Return the (x, y) coordinate for the center point of the cell that contains the specified text.  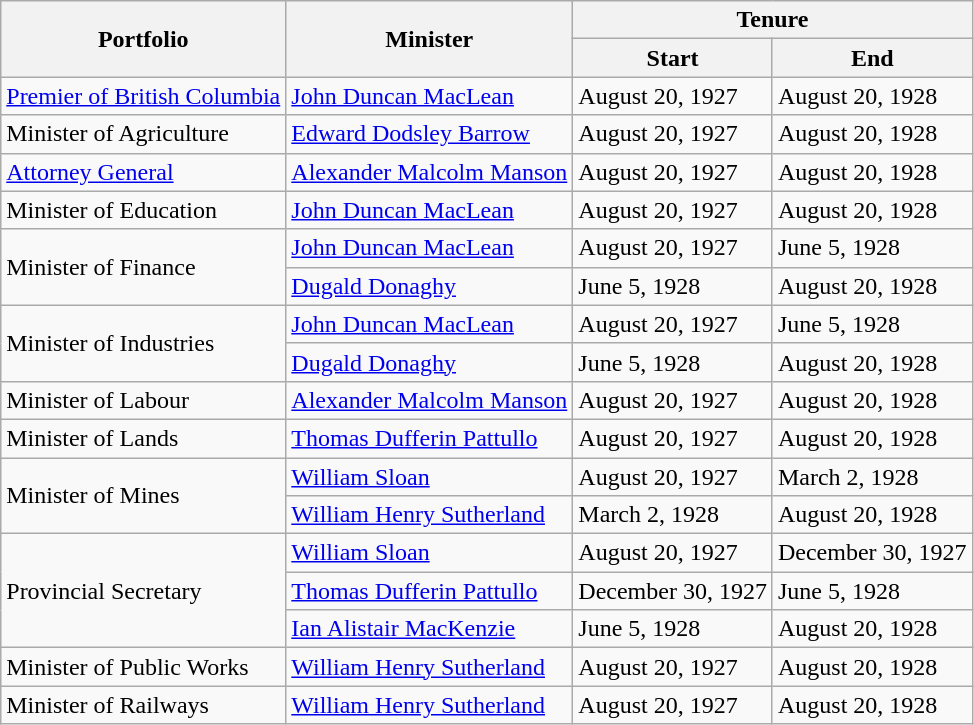
Premier of British Columbia (144, 96)
Minister of Labour (144, 400)
Minister (430, 39)
Provincial Secretary (144, 591)
Minister of Finance (144, 267)
Minister of Public Works (144, 667)
Ian Alistair MacKenzie (430, 629)
Portfolio (144, 39)
Minister of Education (144, 210)
Minister of Lands (144, 438)
End (872, 58)
Edward Dodsley Barrow (430, 134)
Minister of Railways (144, 705)
Start (673, 58)
Minister of Industries (144, 343)
Minister of Mines (144, 496)
Tenure (772, 20)
Attorney General (144, 172)
Minister of Agriculture (144, 134)
